Find where the given text appears and provide that cell's center as [x, y] coordinate. 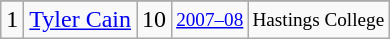
2007–08 [210, 20]
Tyler Cain [80, 20]
1 [12, 20]
Hastings College [318, 20]
10 [154, 20]
